Locate the cell with the specified text and output its (X, Y) center coordinate. 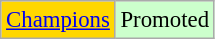
Promoted (164, 20)
Champions (58, 20)
